Identify which cell holds the provided text, then report its [x, y] central coordinate. 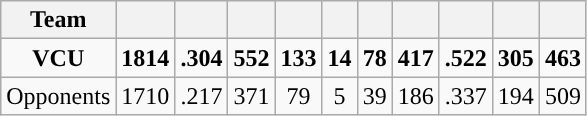
371 [252, 96]
.304 [202, 58]
78 [374, 58]
509 [562, 96]
186 [416, 96]
5 [340, 96]
14 [340, 58]
417 [416, 58]
Opponents [58, 96]
39 [374, 96]
VCU [58, 58]
1710 [146, 96]
552 [252, 58]
79 [298, 96]
463 [562, 58]
1814 [146, 58]
.522 [466, 58]
.217 [202, 96]
133 [298, 58]
Team [58, 20]
305 [516, 58]
.337 [466, 96]
194 [516, 96]
